Scan for the cell matching the given text and deliver its [x, y] coordinate at center. 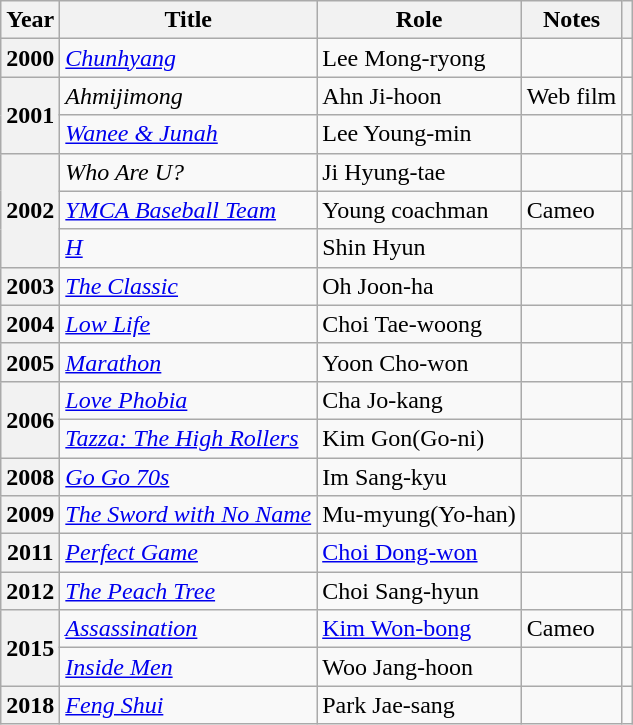
Perfect Game [188, 553]
Park Jae-sang [420, 705]
Lee Mong-ryong [420, 58]
2018 [30, 705]
Ahn Ji-hoon [420, 96]
The Peach Tree [188, 591]
Young coachman [420, 210]
Oh Joon-ha [420, 286]
The Classic [188, 286]
Im Sang-kyu [420, 477]
2009 [30, 515]
Ahmijimong [188, 96]
The Sword with No Name [188, 515]
2012 [30, 591]
2003 [30, 286]
2015 [30, 648]
Choi Tae-woong [420, 324]
Web film [571, 96]
Yoon Cho-won [420, 362]
Woo Jang-hoon [420, 667]
Chunhyang [188, 58]
Choi Sang-hyun [420, 591]
Marathon [188, 362]
YMCA Baseball Team [188, 210]
2001 [30, 115]
2000 [30, 58]
Cha Jo-kang [420, 400]
Who Are U? [188, 172]
Lee Young-min [420, 134]
Assassination [188, 629]
Ji Hyung-tae [420, 172]
Mu-myung(Yo-han) [420, 515]
2004 [30, 324]
Love Phobia [188, 400]
2005 [30, 362]
2002 [30, 210]
Title [188, 20]
2006 [30, 419]
Kim Won-bong [420, 629]
Wanee & Junah [188, 134]
2011 [30, 553]
Low Life [188, 324]
H [188, 248]
Inside Men [188, 667]
Notes [571, 20]
Kim Gon(Go-ni) [420, 438]
2008 [30, 477]
Shin Hyun [420, 248]
Year [30, 20]
Choi Dong-won [420, 553]
Go Go 70s [188, 477]
Feng Shui [188, 705]
Role [420, 20]
Tazza: The High Rollers [188, 438]
